Determine the [x, y] coordinate at the center of the cell enclosing the given text.  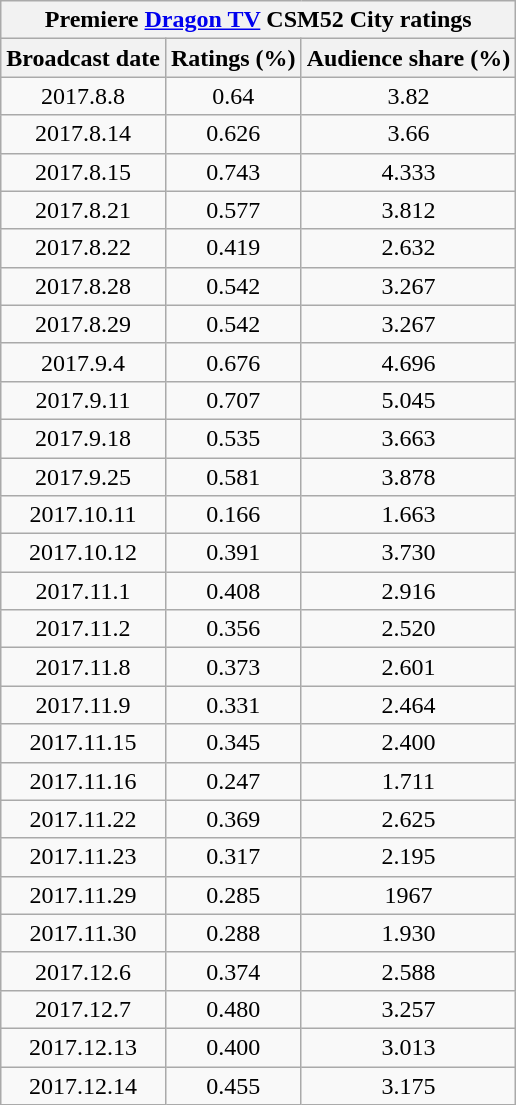
0.577 [233, 210]
Audience share (%) [408, 58]
2017.11.8 [84, 667]
1.663 [408, 515]
3.013 [408, 1047]
0.707 [233, 400]
1967 [408, 895]
2017.8.29 [84, 324]
0.356 [233, 629]
0.288 [233, 933]
2017.8.21 [84, 210]
3.257 [408, 1009]
0.408 [233, 591]
0.480 [233, 1009]
2.632 [408, 248]
2017.11.29 [84, 895]
3.812 [408, 210]
2017.9.11 [84, 400]
0.400 [233, 1047]
2017.11.22 [84, 819]
2.464 [408, 705]
2017.8.22 [84, 248]
3.82 [408, 96]
2.601 [408, 667]
0.391 [233, 553]
2017.11.30 [84, 933]
2017.11.23 [84, 857]
0.317 [233, 857]
0.535 [233, 438]
0.285 [233, 895]
2017.8.15 [84, 172]
1.930 [408, 933]
2017.8.8 [84, 96]
2017.11.2 [84, 629]
3.730 [408, 553]
3.878 [408, 477]
2017.9.25 [84, 477]
0.247 [233, 781]
2017.9.4 [84, 362]
2.588 [408, 971]
2017.9.18 [84, 438]
3.663 [408, 438]
3.175 [408, 1085]
2017.12.13 [84, 1047]
0.626 [233, 134]
2017.10.12 [84, 553]
2.195 [408, 857]
Ratings (%) [233, 58]
4.333 [408, 172]
0.419 [233, 248]
0.64 [233, 96]
4.696 [408, 362]
2017.11.1 [84, 591]
0.676 [233, 362]
2017.8.14 [84, 134]
2.625 [408, 819]
0.374 [233, 971]
2017.12.7 [84, 1009]
0.345 [233, 743]
1.711 [408, 781]
2017.8.28 [84, 286]
0.581 [233, 477]
Broadcast date [84, 58]
2.400 [408, 743]
2017.11.9 [84, 705]
2.916 [408, 591]
0.166 [233, 515]
0.373 [233, 667]
0.369 [233, 819]
2017.12.6 [84, 971]
3.66 [408, 134]
5.045 [408, 400]
2017.10.11 [84, 515]
Premiere Dragon TV CSM52 City ratings [258, 20]
2017.12.14 [84, 1085]
0.455 [233, 1085]
2017.11.15 [84, 743]
0.331 [233, 705]
0.743 [233, 172]
2017.11.16 [84, 781]
2.520 [408, 629]
